Capture the cell that displays the provided text and extract its [X, Y] central coordinate. 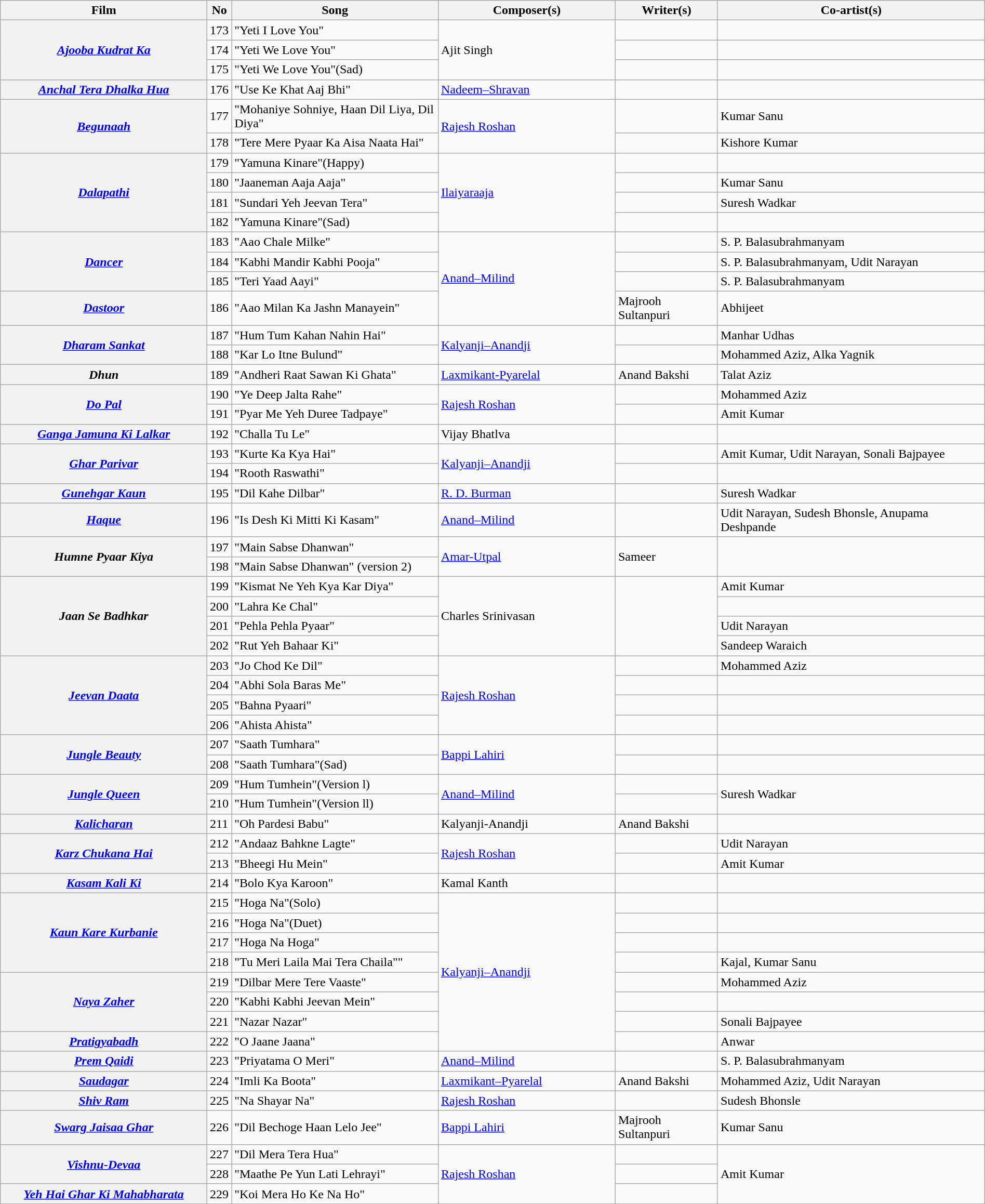
182 [219, 222]
201 [219, 626]
S. P. Balasubrahmanyam, Udit Narayan [851, 261]
228 [219, 1174]
Ajit Singh [527, 50]
196 [219, 520]
221 [219, 1022]
218 [219, 962]
210 [219, 804]
"Nazar Nazar" [335, 1022]
209 [219, 784]
Haque [104, 520]
"O Jaane Jaana" [335, 1041]
Sonali Bajpayee [851, 1022]
Song [335, 10]
174 [219, 50]
200 [219, 606]
186 [219, 309]
Amar-Utpal [527, 557]
"Pyar Me Yeh Duree Tadpaye" [335, 414]
194 [219, 473]
"Mohaniye Sohniye, Haan Dil Liya, Dil Diya" [335, 116]
Shiv Ram [104, 1101]
Udit Narayan, Sudesh Bhonsle, Anupama Deshpande [851, 520]
180 [219, 182]
Vishnu-Devaa [104, 1164]
Sameer [666, 557]
R. D. Burman [527, 493]
Ilaiyaraaja [527, 192]
183 [219, 242]
Prem Qaidi [104, 1061]
Jungle Beauty [104, 755]
Kalyanji-Anandji [527, 824]
173 [219, 30]
229 [219, 1194]
"Aao Chale Milke" [335, 242]
216 [219, 922]
Dancer [104, 261]
"Saath Tumhara" [335, 745]
"Imli Ka Boota" [335, 1081]
223 [219, 1061]
215 [219, 903]
187 [219, 335]
175 [219, 70]
Ganga Jamuna Ki Lalkar [104, 434]
Kajal, Kumar Sanu [851, 962]
Sudesh Bhonsle [851, 1101]
"Yamuna Kinare"(Sad) [335, 222]
Writer(s) [666, 10]
227 [219, 1154]
"Yamuna Kinare"(Happy) [335, 163]
"Jaaneman Aaja Aaja" [335, 182]
177 [219, 116]
Amit Kumar, Udit Narayan, Sonali Bajpayee [851, 454]
225 [219, 1101]
"Hoga Na"(Solo) [335, 903]
184 [219, 261]
206 [219, 725]
Sandeep Waraich [851, 646]
Talat Aziz [851, 375]
"Saath Tumhara"(Sad) [335, 764]
"Andheri Raat Sawan Ki Ghata" [335, 375]
"Main Sabse Dhanwan" (version 2) [335, 566]
193 [219, 454]
Vijay Bhatlva [527, 434]
Dastoor [104, 309]
Jungle Queen [104, 794]
Saudagar [104, 1081]
Do Pal [104, 404]
176 [219, 89]
Kamal Kanth [527, 883]
224 [219, 1081]
178 [219, 143]
198 [219, 566]
"Dil Kahe Dilbar" [335, 493]
"Dilbar Mere Tere Vaaste" [335, 982]
Mohammed Aziz, Alka Yagnik [851, 355]
No [219, 10]
195 [219, 493]
"Main Sabse Dhanwan" [335, 547]
Nadeem–Shravan [527, 89]
Manhar Udhas [851, 335]
Kalicharan [104, 824]
190 [219, 394]
"Bolo Kya Karoon" [335, 883]
"Na Shayar Na" [335, 1101]
"Kabhi Mandir Kabhi Pooja" [335, 261]
199 [219, 586]
197 [219, 547]
"Jo Chod Ke Dil" [335, 666]
"Kar Lo Itne Bulund" [335, 355]
211 [219, 824]
222 [219, 1041]
"Aao Milan Ka Jashn Manayein" [335, 309]
Gunehgar Kaun [104, 493]
Kaun Kare Kurbanie [104, 932]
"Hoga Na"(Duet) [335, 922]
219 [219, 982]
"Bheegi Hu Mein" [335, 863]
Ajooba Kudrat Ka [104, 50]
"Oh Pardesi Babu" [335, 824]
"Is Desh Ki Mitti Ki Kasam" [335, 520]
Anchal Tera Dhalka Hua [104, 89]
220 [219, 1002]
Dalapathi [104, 192]
Anwar [851, 1041]
"Yeti We Love You" [335, 50]
Kasam Kali Ki [104, 883]
Dharam Sankat [104, 345]
"Kismat Ne Yeh Kya Kar Diya" [335, 586]
"Dil Bechoge Haan Lelo Jee" [335, 1128]
"Teri Yaad Aayi" [335, 282]
Swarg Jaisaa Ghar [104, 1128]
Film [104, 10]
226 [219, 1128]
207 [219, 745]
214 [219, 883]
Ghar Parivar [104, 464]
"Hum Tumhein"(Version ll) [335, 804]
Composer(s) [527, 10]
217 [219, 943]
Humne Pyaar Kiya [104, 557]
185 [219, 282]
"Lahra Ke Chal" [335, 606]
"Dil Mera Tera Hua" [335, 1154]
"Priyatama O Meri" [335, 1061]
Jaan Se Badhkar [104, 616]
"Pehla Pehla Pyaar" [335, 626]
204 [219, 685]
"Kabhi Kabhi Jeevan Mein" [335, 1002]
"Use Ke Khat Aaj Bhi" [335, 89]
Abhijeet [851, 309]
Naya Zaher [104, 1002]
"Ye Deep Jalta Rahe" [335, 394]
"Koi Mera Ho Ke Na Ho" [335, 1194]
213 [219, 863]
Yeh Hai Ghar Ki Mahabharata [104, 1194]
"Sundari Yeh Jeevan Tera" [335, 202]
192 [219, 434]
"Tu Meri Laila Mai Tera Chaila"" [335, 962]
189 [219, 375]
"Yeti We Love You"(Sad) [335, 70]
181 [219, 202]
"Yeti I Love You" [335, 30]
179 [219, 163]
Charles Srinivasan [527, 616]
"Hum Tum Kahan Nahin Hai" [335, 335]
203 [219, 666]
Jeevan Daata [104, 695]
"Andaaz Bahkne Lagte" [335, 843]
"Rooth Raswathi" [335, 473]
Mohammed Aziz, Udit Narayan [851, 1081]
"Challa Tu Le" [335, 434]
Dhun [104, 375]
"Rut Yeh Bahaar Ki" [335, 646]
212 [219, 843]
208 [219, 764]
202 [219, 646]
205 [219, 705]
"Abhi Sola Baras Me" [335, 685]
"Maathe Pe Yun Lati Lehrayi" [335, 1174]
"Bahna Pyaari" [335, 705]
"Tere Mere Pyaar Ka Aisa Naata Hai" [335, 143]
"Kurte Ka Kya Hai" [335, 454]
"Ahista Ahista" [335, 725]
191 [219, 414]
Laxmikant-Pyarelal [527, 375]
Karz Chukana Hai [104, 853]
Begunaah [104, 126]
Pratigyabadh [104, 1041]
Laxmikant–Pyarelal [527, 1081]
Co-artist(s) [851, 10]
Kishore Kumar [851, 143]
"Hoga Na Hoga" [335, 943]
188 [219, 355]
"Hum Tumhein"(Version l) [335, 784]
